Extract the (X, Y) coordinate from the center of the cell holding the provided text.  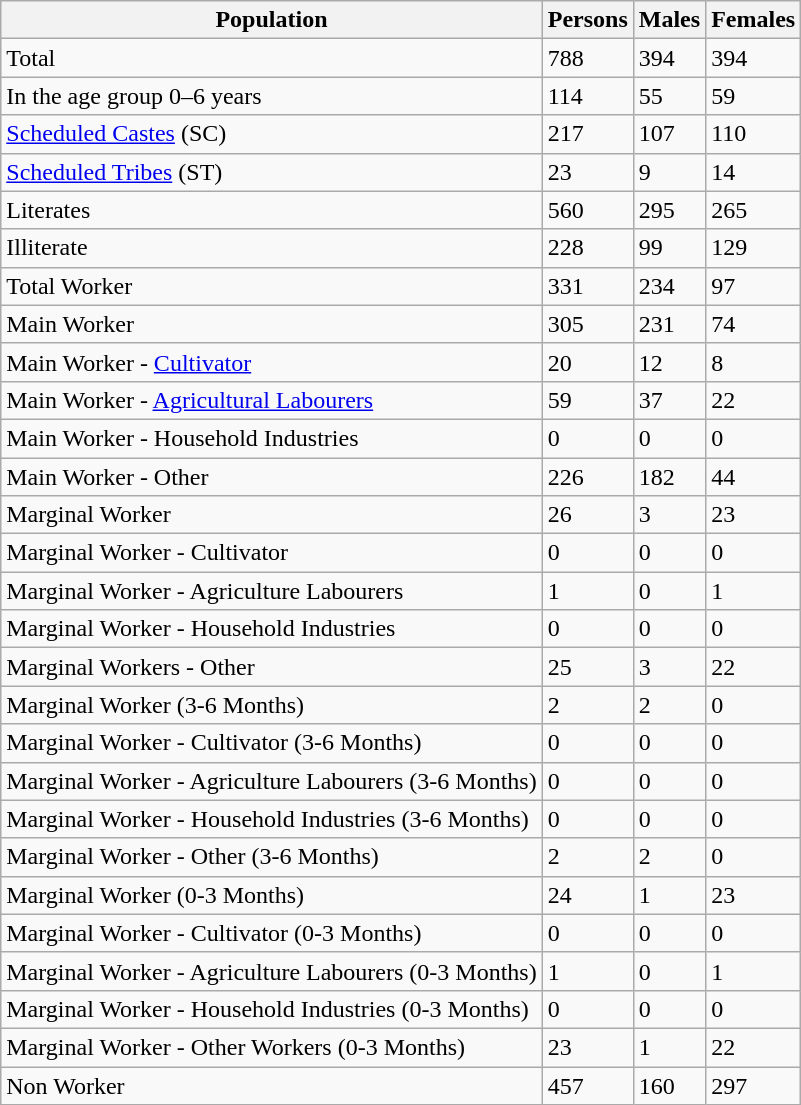
26 (588, 515)
Total (272, 58)
8 (754, 362)
182 (669, 477)
Population (272, 20)
Literates (272, 210)
228 (588, 248)
Marginal Worker - Cultivator (3-6 Months) (272, 743)
Marginal Worker - Household Industries (272, 629)
Marginal Worker - Agriculture Labourers (0-3 Months) (272, 971)
Marginal Worker - Cultivator (0-3 Months) (272, 933)
Scheduled Castes (SC) (272, 134)
In the age group 0–6 years (272, 96)
295 (669, 210)
331 (588, 286)
99 (669, 248)
20 (588, 362)
Main Worker - Cultivator (272, 362)
231 (669, 324)
297 (754, 1085)
265 (754, 210)
788 (588, 58)
Scheduled Tribes (ST) (272, 172)
Main Worker - Other (272, 477)
110 (754, 134)
Females (754, 20)
37 (669, 400)
114 (588, 96)
Marginal Worker - Agriculture Labourers (272, 591)
Marginal Worker (272, 515)
Main Worker - Household Industries (272, 438)
305 (588, 324)
Persons (588, 20)
Total Worker (272, 286)
160 (669, 1085)
97 (754, 286)
Illiterate (272, 248)
55 (669, 96)
12 (669, 362)
Non Worker (272, 1085)
457 (588, 1085)
226 (588, 477)
Marginal Worker - Agriculture Labourers (3-6 Months) (272, 781)
Marginal Worker - Cultivator (272, 553)
44 (754, 477)
234 (669, 286)
Marginal Worker (3-6 Months) (272, 705)
14 (754, 172)
24 (588, 895)
9 (669, 172)
Marginal Worker - Other Workers (0-3 Months) (272, 1047)
Marginal Workers - Other (272, 667)
107 (669, 134)
Marginal Worker (0-3 Months) (272, 895)
Marginal Worker - Household Industries (0-3 Months) (272, 1009)
Males (669, 20)
Main Worker - Agricultural Labourers (272, 400)
Main Worker (272, 324)
25 (588, 667)
74 (754, 324)
560 (588, 210)
Marginal Worker - Other (3-6 Months) (272, 857)
129 (754, 248)
217 (588, 134)
Marginal Worker - Household Industries (3-6 Months) (272, 819)
